Capture the cell that displays the provided text and extract its (x, y) central coordinate. 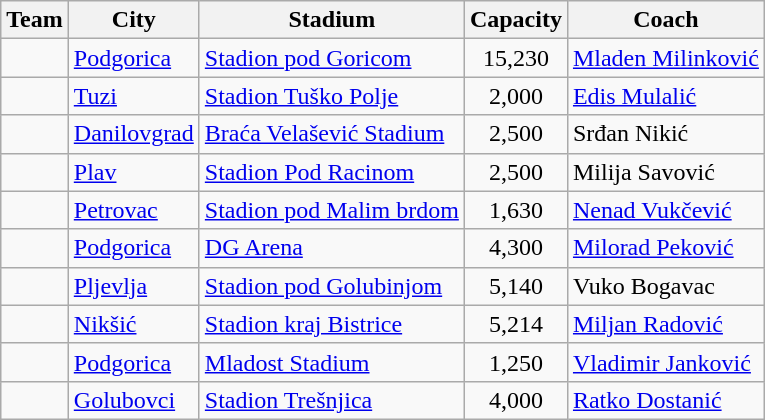
Edis Mulalić (666, 96)
Stadion Trešnjica (332, 400)
4,000 (516, 400)
Miljan Radović (666, 324)
Milija Savović (666, 172)
Capacity (516, 20)
4,300 (516, 248)
Braća Velašević Stadium (332, 134)
Stadion kraj Bistrice (332, 324)
Stadion Tuško Polje (332, 96)
Tuzi (134, 96)
Mladost Stadium (332, 362)
Nenad Vukčević (666, 210)
Mladen Milinković (666, 58)
Stadium (332, 20)
Pljevlja (134, 286)
Stadion pod Malim brdom (332, 210)
15,230 (516, 58)
DG Arena (332, 248)
Stadion pod Golubinjom (332, 286)
Golubovci (134, 400)
1,630 (516, 210)
Plav (134, 172)
Petrovac (134, 210)
Stadion pod Goricom (332, 58)
1,250 (516, 362)
Milorad Peković (666, 248)
5,140 (516, 286)
Srđan Nikić (666, 134)
City (134, 20)
Danilovgrad (134, 134)
5,214 (516, 324)
Ratko Dostanić (666, 400)
Nikšić (134, 324)
Team (35, 20)
Vladimir Janković (666, 362)
2,000 (516, 96)
Stadion Pod Racinom (332, 172)
Vuko Bogavac (666, 286)
Coach (666, 20)
